Detect which cell encompasses the target text, then output its [x, y] center coordinate. 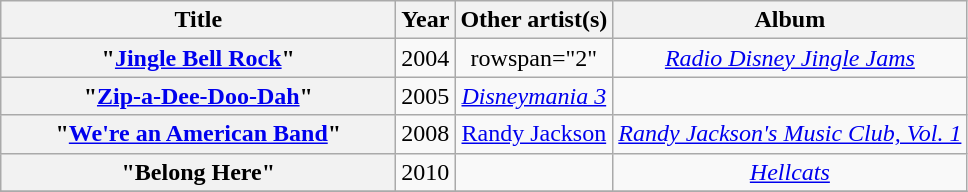
Radio Disney Jingle Jams [790, 58]
2004 [426, 58]
Randy Jackson [534, 134]
"Zip-a-Dee-Doo-Dah" [198, 96]
Disneymania 3 [534, 96]
2005 [426, 96]
Title [198, 20]
Other artist(s) [534, 20]
Year [426, 20]
2008 [426, 134]
"Jingle Bell Rock" [198, 58]
"We're an American Band" [198, 134]
Album [790, 20]
Hellcats [790, 172]
rowspan="2" [534, 58]
"Belong Here" [198, 172]
Randy Jackson's Music Club, Vol. 1 [790, 134]
2010 [426, 172]
